Provide the (X, Y) coordinate of the cell's center where the given text is located.  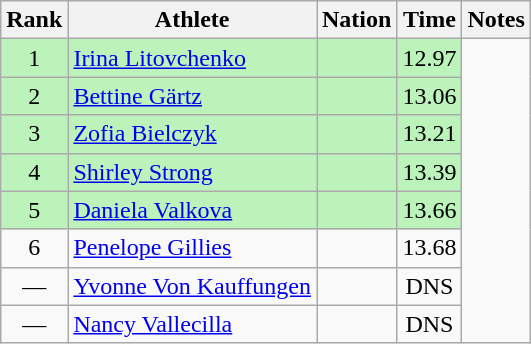
Bettine Gärtz (192, 96)
1 (34, 58)
2 (34, 96)
13.39 (430, 172)
Zofia Bielczyk (192, 134)
Rank (34, 20)
12.97 (430, 58)
13.06 (430, 96)
Nation (356, 20)
Daniela Valkova (192, 210)
Yvonne Von Kauffungen (192, 286)
Penelope Gillies (192, 248)
Notes (496, 20)
Irina Litovchenko (192, 58)
Time (430, 20)
Nancy Vallecilla (192, 324)
3 (34, 134)
6 (34, 248)
13.21 (430, 134)
Athlete (192, 20)
13.66 (430, 210)
5 (34, 210)
13.68 (430, 248)
4 (34, 172)
Shirley Strong (192, 172)
